Pinpoint the cell where the given text exists, returning its [x, y] midpoint coordinate. 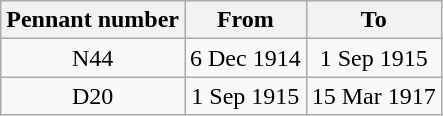
From [245, 20]
To [374, 20]
D20 [93, 96]
N44 [93, 58]
15 Mar 1917 [374, 96]
6 Dec 1914 [245, 58]
Pennant number [93, 20]
